Determine the [X, Y] coordinate at the center of the cell enclosing the given text.  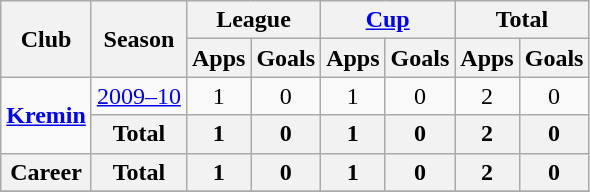
Club [46, 39]
Season [138, 39]
Kremin [46, 115]
Cup [388, 20]
Career [46, 172]
2009–10 [138, 96]
League [253, 20]
